Find where the given text appears and provide that cell's center as (X, Y) coordinate. 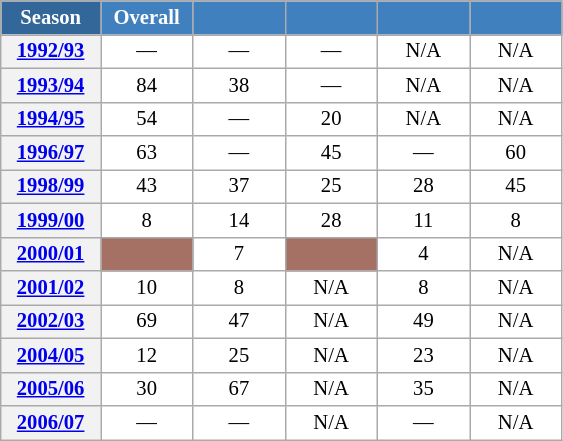
67 (239, 389)
Season (51, 17)
7 (239, 254)
49 (423, 321)
1999/00 (51, 220)
Overall (146, 17)
43 (146, 186)
47 (239, 321)
69 (146, 321)
10 (146, 287)
1996/97 (51, 153)
23 (423, 355)
11 (423, 220)
1994/95 (51, 119)
1993/94 (51, 85)
63 (146, 153)
54 (146, 119)
30 (146, 389)
2005/06 (51, 389)
60 (516, 153)
12 (146, 355)
2006/07 (51, 423)
35 (423, 389)
2004/05 (51, 355)
20 (331, 119)
4 (423, 254)
2002/03 (51, 321)
37 (239, 186)
14 (239, 220)
1992/93 (51, 51)
2001/02 (51, 287)
84 (146, 85)
38 (239, 85)
1998/99 (51, 186)
2000/01 (51, 254)
